Find where the given text appears and provide that cell's center as [x, y] coordinate. 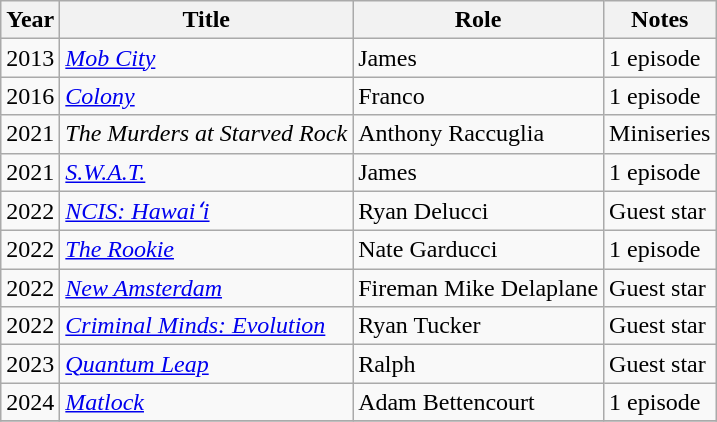
Mob City [206, 58]
Ralph [478, 364]
Nate Garducci [478, 250]
Notes [660, 20]
Franco [478, 96]
Fireman Mike Delaplane [478, 288]
Miniseries [660, 134]
Year [30, 20]
New Amsterdam [206, 288]
NCIS: Hawaiʻi [206, 211]
2016 [30, 96]
The Murders at Starved Rock [206, 134]
Ryan Delucci [478, 211]
Colony [206, 96]
2013 [30, 58]
Matlock [206, 402]
The Rookie [206, 250]
2023 [30, 364]
Role [478, 20]
Anthony Raccuglia [478, 134]
2024 [30, 402]
Quantum Leap [206, 364]
Criminal Minds: Evolution [206, 326]
Ryan Tucker [478, 326]
S.W.A.T. [206, 172]
Title [206, 20]
Adam Bettencourt [478, 402]
